Determine the (X, Y) coordinate at the center of the cell enclosing the given text.  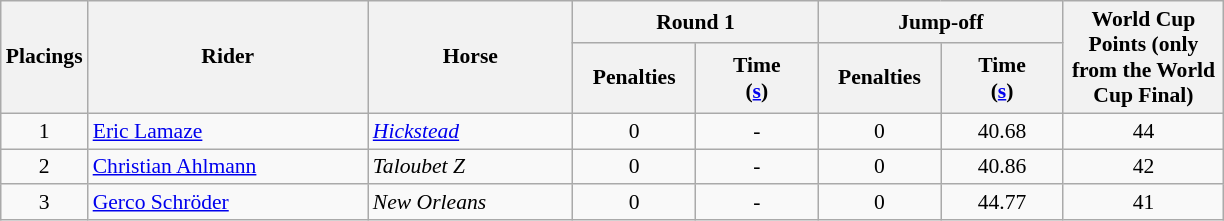
Taloubet Z (470, 167)
42 (1143, 167)
44 (1143, 131)
Hickstead (470, 131)
2 (44, 167)
Placings (44, 57)
40.68 (1002, 131)
Jump-off (940, 22)
41 (1143, 203)
1 (44, 131)
Eric Lamaze (228, 131)
Round 1 (696, 22)
New Orleans (470, 203)
44.77 (1002, 203)
Rider (228, 57)
Christian Ahlmann (228, 167)
Gerco Schröder (228, 203)
World Cup Points (only from the World Cup Final) (1143, 57)
3 (44, 203)
Horse (470, 57)
40.86 (1002, 167)
